Capture the cell that displays the provided text and extract its [x, y] central coordinate. 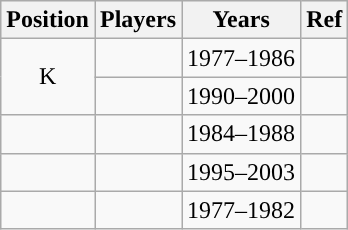
1995–2003 [242, 172]
Ref [324, 20]
1990–2000 [242, 96]
Years [242, 20]
1977–1986 [242, 58]
1984–1988 [242, 134]
1977–1982 [242, 210]
Players [138, 20]
Position [48, 20]
K [48, 77]
